Return [X, Y] of the center of cell containing provided text 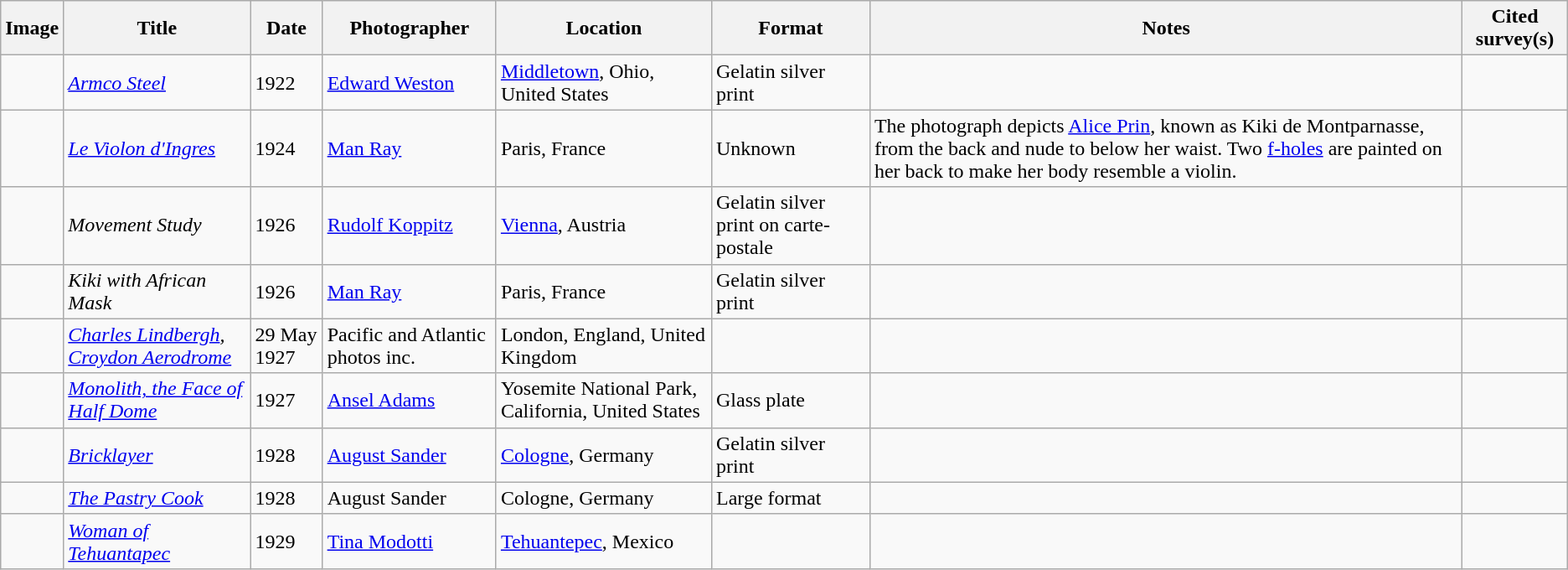
Notes [1166, 28]
London, England, United Kingdom [603, 345]
Gelatin silver print on carte-postale [791, 225]
Pacific and Atlantic photos inc. [409, 345]
Movement Study [157, 225]
Kiki with African Mask [157, 292]
Title [157, 28]
Armco Steel [157, 82]
1922 [286, 82]
Ansel Adams [409, 401]
Tehuantepec, Mexico [603, 541]
Le Violon d'Ingres [157, 148]
Bricklayer [157, 454]
Vienna, Austria [603, 225]
Yosemite National Park, California, United States [603, 401]
29 May 1927 [286, 345]
Image [32, 28]
Monolith, the Face of Half Dome [157, 401]
1929 [286, 541]
Cited survey(s) [1515, 28]
Date [286, 28]
Charles Lindbergh, Croydon Aerodrome [157, 345]
Photographer [409, 28]
1924 [286, 148]
Rudolf Koppitz [409, 225]
The Pastry Cook [157, 498]
Glass plate [791, 401]
Format [791, 28]
Tina Modotti [409, 541]
Unknown [791, 148]
1927 [286, 401]
Middletown, Ohio, United States [603, 82]
Large format [791, 498]
Location [603, 28]
Woman of Tehuantapec [157, 541]
Edward Weston [409, 82]
